Return (x, y) of the center of cell containing provided text 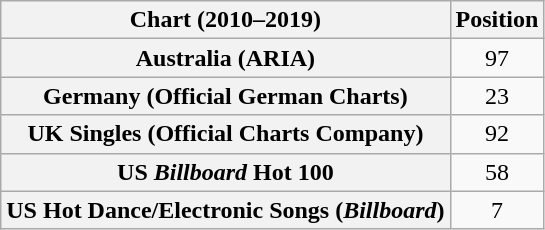
Chart (2010–2019) (226, 20)
US Hot Dance/Electronic Songs (Billboard) (226, 210)
Australia (ARIA) (226, 58)
97 (497, 58)
UK Singles (Official Charts Company) (226, 134)
23 (497, 96)
US Billboard Hot 100 (226, 172)
7 (497, 210)
Germany (Official German Charts) (226, 96)
Position (497, 20)
92 (497, 134)
58 (497, 172)
